Return the (X, Y) coordinate for the center point of the cell that contains the specified text.  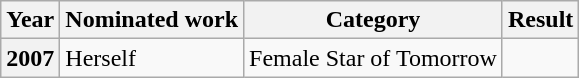
Year (30, 20)
2007 (30, 58)
Female Star of Tomorrow (374, 58)
Category (374, 20)
Herself (152, 58)
Result (540, 20)
Nominated work (152, 20)
